Find where the given text appears and provide that cell's center as (x, y) coordinate. 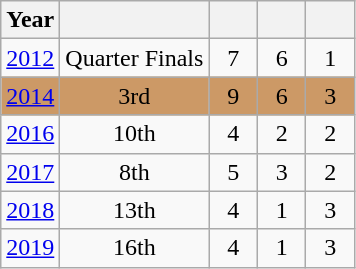
Year (30, 20)
5 (234, 172)
2012 (30, 58)
9 (234, 96)
2019 (30, 248)
2017 (30, 172)
13th (134, 210)
2018 (30, 210)
Quarter Finals (134, 58)
2014 (30, 96)
7 (234, 58)
10th (134, 134)
2016 (30, 134)
16th (134, 248)
3rd (134, 96)
8th (134, 172)
